Locate the cell with the specified text and output its [x, y] center coordinate. 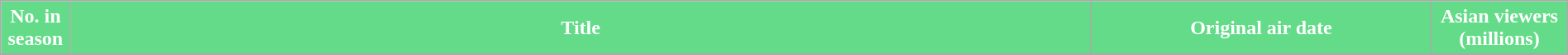
Asian viewers(millions) [1500, 28]
Title [581, 28]
No. inseason [36, 28]
Original air date [1260, 28]
